Determine the [x, y] coordinate at the center of the cell enclosing the given text.  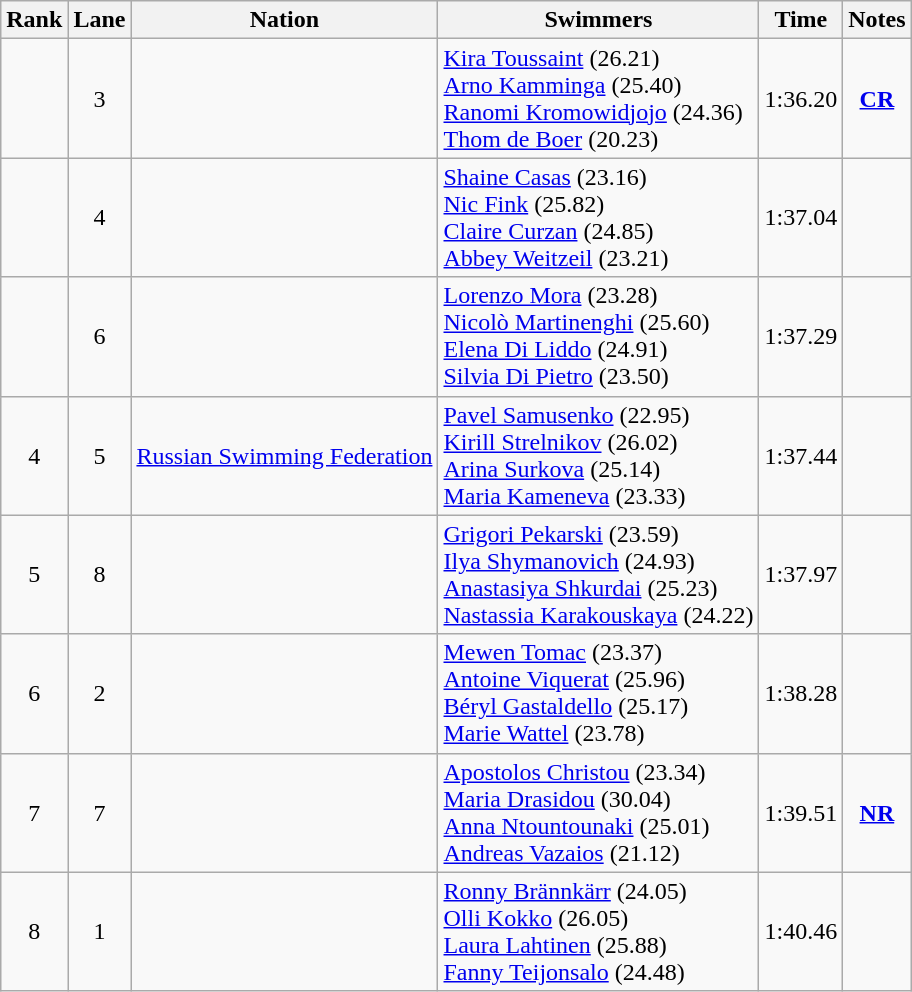
Pavel Samusenko (22.95)Kirill Strelnikov (26.02)Arina Surkova (25.14)Maria Kameneva (23.33) [598, 456]
3 [100, 98]
Lorenzo Mora (23.28)Nicolò Martinenghi (25.60)Elena Di Liddo (24.91)Silvia Di Pietro (23.50) [598, 336]
Rank [34, 20]
1:37.97 [801, 574]
Time [801, 20]
Apostolos Christou (23.34)Maria Drasidou (30.04)Anna Ntountounaki (25.01)Andreas Vazaios (21.12) [598, 812]
Notes [877, 20]
1:39.51 [801, 812]
1:37.44 [801, 456]
Ronny Brännkärr (24.05)Olli Kokko (26.05)Laura Lahtinen (25.88)Fanny Teijonsalo (24.48) [598, 932]
CR [877, 98]
1:37.04 [801, 218]
Russian Swimming Federation [284, 456]
1:38.28 [801, 694]
1 [100, 932]
Lane [100, 20]
Nation [284, 20]
Kira Toussaint (26.21)Arno Kamminga (25.40)Ranomi Kromowidjojo (24.36)Thom de Boer (20.23) [598, 98]
Mewen Tomac (23.37)Antoine Viquerat (25.96)Béryl Gastaldello (25.17)Marie Wattel (23.78) [598, 694]
Shaine Casas (23.16)Nic Fink (25.82)Claire Curzan (24.85)Abbey Weitzeil (23.21) [598, 218]
1:36.20 [801, 98]
NR [877, 812]
Grigori Pekarski (23.59)Ilya Shymanovich (24.93)Anastasiya Shkurdai (25.23)Nastassia Karakouskaya (24.22) [598, 574]
1:37.29 [801, 336]
1:40.46 [801, 932]
2 [100, 694]
Swimmers [598, 20]
